Scan for the cell matching the given text and deliver its [X, Y] coordinate at center. 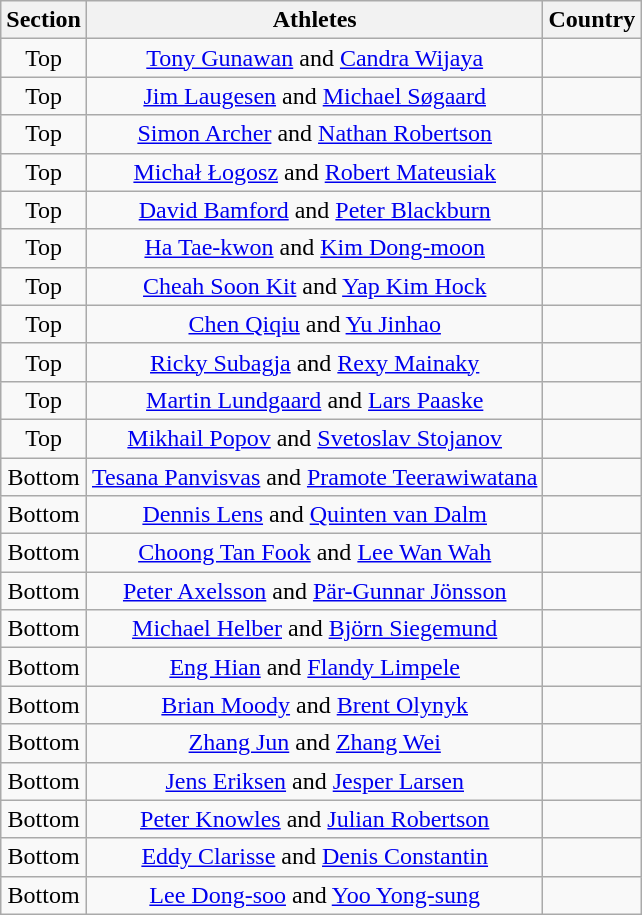
Lee Dong-soo and Yoo Yong-sung [314, 895]
Martin Lundgaard and Lars Paaske [314, 400]
Cheah Soon Kit and Yap Kim Hock [314, 286]
Country [592, 20]
Chen Qiqiu and Yu Jinhao [314, 324]
Jens Eriksen and Jesper Larsen [314, 781]
Brian Moody and Brent Olynyk [314, 705]
Section [44, 20]
Zhang Jun and Zhang Wei [314, 743]
Choong Tan Fook and Lee Wan Wah [314, 553]
Peter Axelsson and Pär-Gunnar Jönsson [314, 591]
David Bamford and Peter Blackburn [314, 210]
Peter Knowles and Julian Robertson [314, 819]
Ha Tae-kwon and Kim Dong-moon [314, 248]
Eddy Clarisse and Denis Constantin [314, 857]
Michael Helber and Björn Siegemund [314, 629]
Mikhail Popov and Svetoslav Stojanov [314, 438]
Eng Hian and Flandy Limpele [314, 667]
Tony Gunawan and Candra Wijaya [314, 58]
Ricky Subagja and Rexy Mainaky [314, 362]
Tesana Panvisvas and Pramote Teerawiwatana [314, 477]
Michał Łogosz and Robert Mateusiak [314, 172]
Dennis Lens and Quinten van Dalm [314, 515]
Jim Laugesen and Michael Søgaard [314, 96]
Athletes [314, 20]
Simon Archer and Nathan Robertson [314, 134]
